Pinpoint the cell where the given text exists, returning its [X, Y] midpoint coordinate. 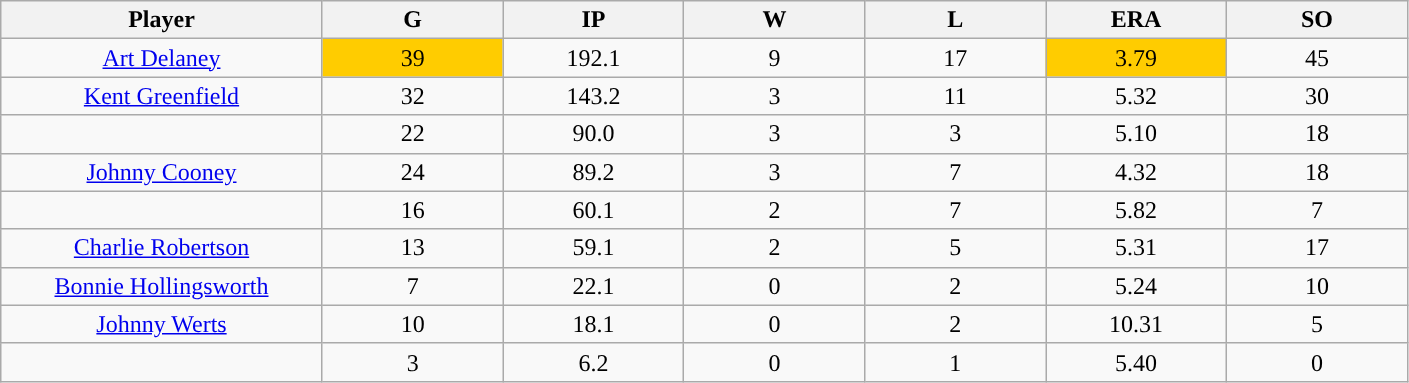
60.1 [594, 210]
32 [412, 96]
22.1 [594, 286]
13 [412, 248]
Johnny Werts [162, 324]
5.10 [1136, 134]
22 [412, 134]
90.0 [594, 134]
W [774, 20]
4.32 [1136, 172]
89.2 [594, 172]
192.1 [594, 58]
Player [162, 20]
18.1 [594, 324]
IP [594, 20]
3.79 [1136, 58]
5.82 [1136, 210]
11 [956, 96]
5.31 [1136, 248]
5.40 [1136, 362]
39 [412, 58]
1 [956, 362]
ERA [1136, 20]
Bonnie Hollingsworth [162, 286]
SO [1316, 20]
9 [774, 58]
16 [412, 210]
5.24 [1136, 286]
59.1 [594, 248]
6.2 [594, 362]
Kent Greenfield [162, 96]
Charlie Robertson [162, 248]
45 [1316, 58]
L [956, 20]
143.2 [594, 96]
5.32 [1136, 96]
G [412, 20]
30 [1316, 96]
24 [412, 172]
Johnny Cooney [162, 172]
10.31 [1136, 324]
Art Delaney [162, 58]
